Output the [X, Y] coordinate of the center of the cell containing the given text.  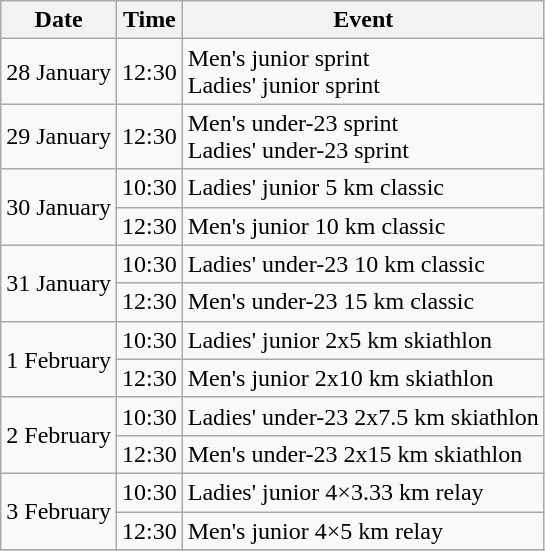
Men's junior 2x10 km skiathlon [363, 378]
2 February [59, 435]
Ladies' under-23 10 km classic [363, 264]
Time [149, 20]
Men's junior 10 km classic [363, 226]
Event [363, 20]
Men's under-23 15 km classic [363, 302]
31 January [59, 283]
3 February [59, 511]
30 January [59, 207]
Ladies' junior 5 km classic [363, 188]
Men's junior 4×5 km relay [363, 531]
Ladies' under-23 2x7.5 km skiathlon [363, 416]
Men's under-23 sprintLadies' under-23 sprint [363, 136]
29 January [59, 136]
Men's junior sprintLadies' junior sprint [363, 72]
Men's under-23 2x15 km skiathlon [363, 454]
Ladies' junior 2x5 km skiathlon [363, 340]
1 February [59, 359]
Ladies' junior 4×3.33 km relay [363, 492]
28 January [59, 72]
Date [59, 20]
